Find where the given text appears and provide that cell's center as [X, Y] coordinate. 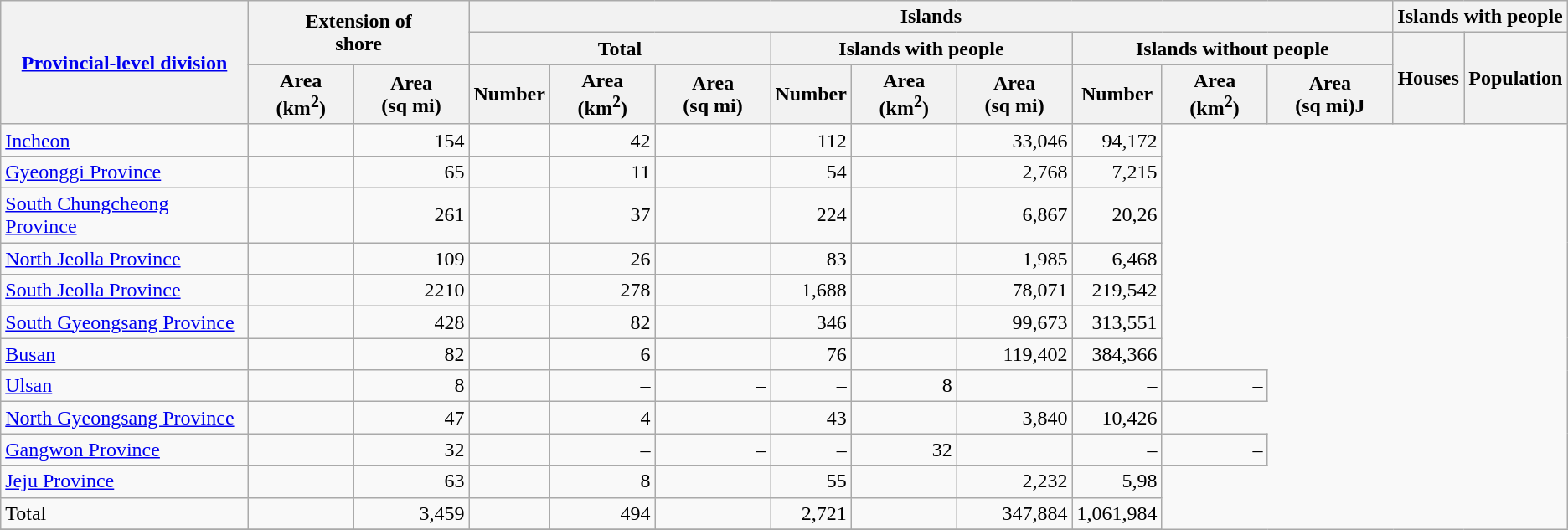
Gangwon Province [125, 450]
261 [411, 216]
6,867 [1014, 216]
42 [602, 140]
37 [602, 216]
346 [811, 322]
2,232 [1014, 481]
278 [602, 291]
26 [602, 259]
Islands without people [1233, 49]
South Gyeongsang Province [125, 322]
4 [602, 418]
224 [811, 216]
North Gyeongsang Province [125, 418]
43 [811, 418]
428 [411, 322]
119,402 [1014, 354]
55 [811, 481]
99,673 [1014, 322]
112 [811, 140]
219,542 [1117, 291]
65 [411, 172]
154 [411, 140]
South Chungcheong Province [125, 216]
20,26 [1117, 216]
Population [1516, 79]
76 [811, 354]
384,366 [1117, 354]
2,721 [811, 513]
494 [602, 513]
313,551 [1117, 322]
2,768 [1014, 172]
1,688 [811, 291]
3,459 [411, 513]
3,840 [1014, 418]
7,215 [1117, 172]
347,884 [1014, 513]
33,046 [1014, 140]
Area (sq mi)J [1330, 95]
54 [811, 172]
Ulsan [125, 386]
Gyeonggi Province [125, 172]
Houses [1429, 79]
Busan [125, 354]
83 [811, 259]
10,426 [1117, 418]
North Jeolla Province [125, 259]
Jeju Province [125, 481]
94,172 [1117, 140]
2210 [411, 291]
Extension ofshore [358, 33]
Incheon [125, 140]
63 [411, 481]
South Jeolla Province [125, 291]
Islands [931, 17]
Provincial-level division [125, 63]
6,468 [1117, 259]
5,98 [1117, 481]
11 [602, 172]
1,985 [1014, 259]
47 [411, 418]
78,071 [1014, 291]
6 [602, 354]
109 [411, 259]
1,061,984 [1117, 513]
